Capture the cell that displays the provided text and extract its (x, y) central coordinate. 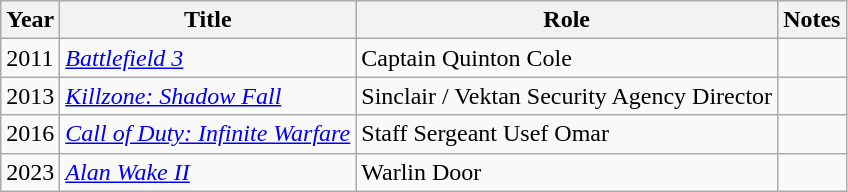
Sinclair / Vektan Security Agency Director (567, 96)
Warlin Door (567, 172)
Captain Quinton Cole (567, 58)
Notes (812, 20)
2011 (30, 58)
Title (208, 20)
Killzone: Shadow Fall (208, 96)
Call of Duty: Infinite Warfare (208, 134)
Year (30, 20)
2016 (30, 134)
Battlefield 3 (208, 58)
Staff Sergeant Usef Omar (567, 134)
2023 (30, 172)
2013 (30, 96)
Role (567, 20)
Alan Wake II (208, 172)
